Pinpoint the cell where the given text exists, returning its [X, Y] midpoint coordinate. 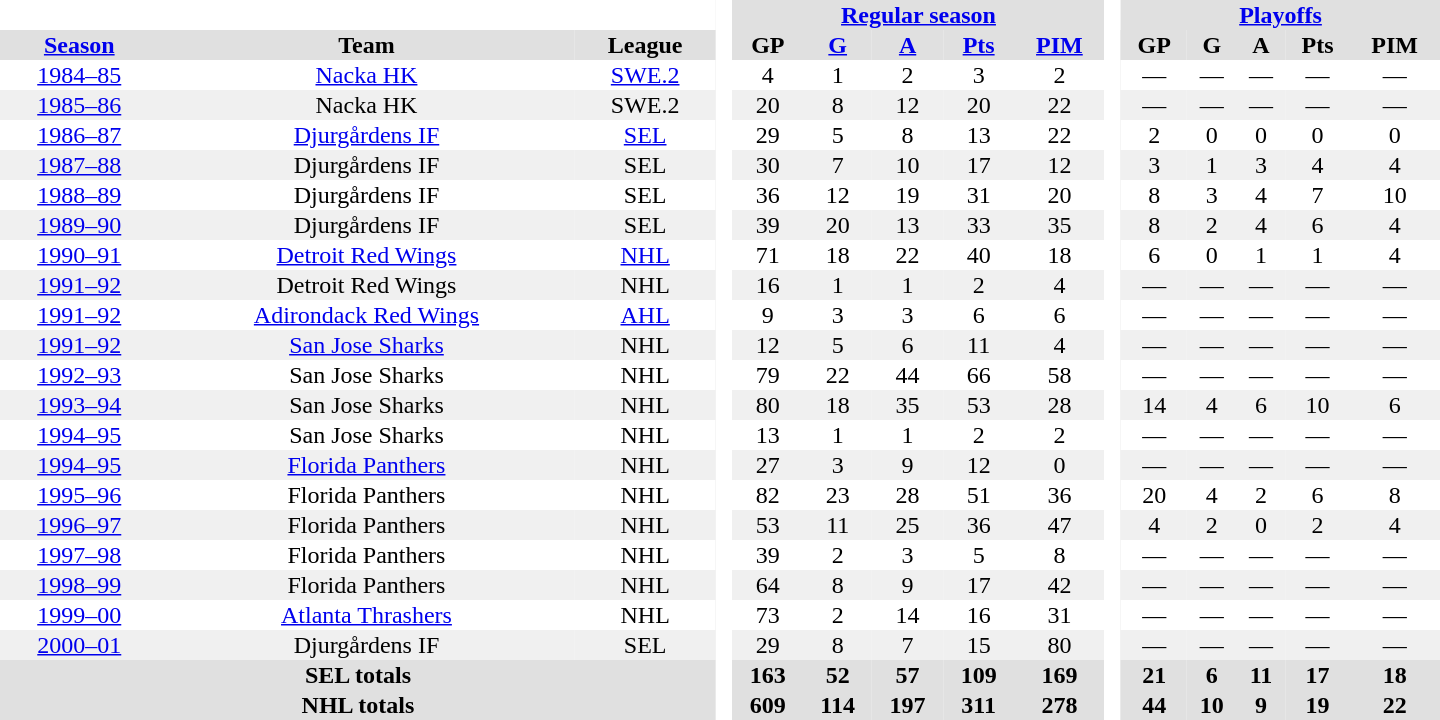
NHL totals [358, 705]
Regular season [918, 15]
1993–94 [80, 405]
2000–01 [80, 645]
609 [768, 705]
58 [1059, 375]
73 [768, 615]
40 [978, 255]
Atlanta Thrashers [367, 615]
311 [978, 705]
79 [768, 375]
Playoffs [1280, 15]
57 [908, 675]
1992–93 [80, 375]
1996–97 [80, 525]
SEL totals [358, 675]
1984–85 [80, 75]
1997–98 [80, 555]
25 [908, 525]
47 [1059, 525]
52 [838, 675]
278 [1059, 705]
1999–00 [80, 615]
Team [367, 45]
23 [838, 495]
1985–86 [80, 105]
1998–99 [80, 585]
1990–91 [80, 255]
30 [768, 165]
AHL [645, 315]
71 [768, 255]
21 [1154, 675]
27 [768, 465]
51 [978, 495]
64 [768, 585]
1988–89 [80, 195]
82 [768, 495]
Season [80, 45]
33 [978, 225]
109 [978, 675]
163 [768, 675]
1986–87 [80, 135]
Adirondack Red Wings [367, 315]
1987–88 [80, 165]
114 [838, 705]
169 [1059, 675]
197 [908, 705]
League [645, 45]
1995–96 [80, 495]
15 [978, 645]
1989–90 [80, 225]
66 [978, 375]
42 [1059, 585]
